Return (x, y) of the center of cell containing provided text 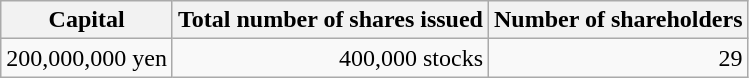
200,000,000 yen (87, 58)
Total number of shares issued (330, 20)
400,000 stocks (330, 58)
Number of shareholders (619, 20)
Capital (87, 20)
29 (619, 58)
